From the cell containing the given text, extract its center point as [X, Y] coordinate. 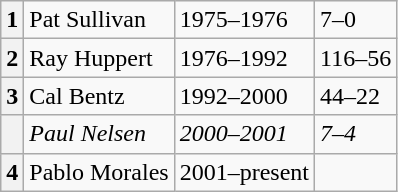
4 [12, 172]
116–56 [356, 58]
7–0 [356, 20]
1992–2000 [244, 96]
Pat Sullivan [99, 20]
7–4 [356, 134]
Ray Huppert [99, 58]
2 [12, 58]
2001–present [244, 172]
2000–2001 [244, 134]
44–22 [356, 96]
1976–1992 [244, 58]
Cal Bentz [99, 96]
3 [12, 96]
Pablo Morales [99, 172]
1 [12, 20]
Paul Nelsen [99, 134]
1975–1976 [244, 20]
